Provide the [x, y] coordinate of the cell's center where the given text is located.  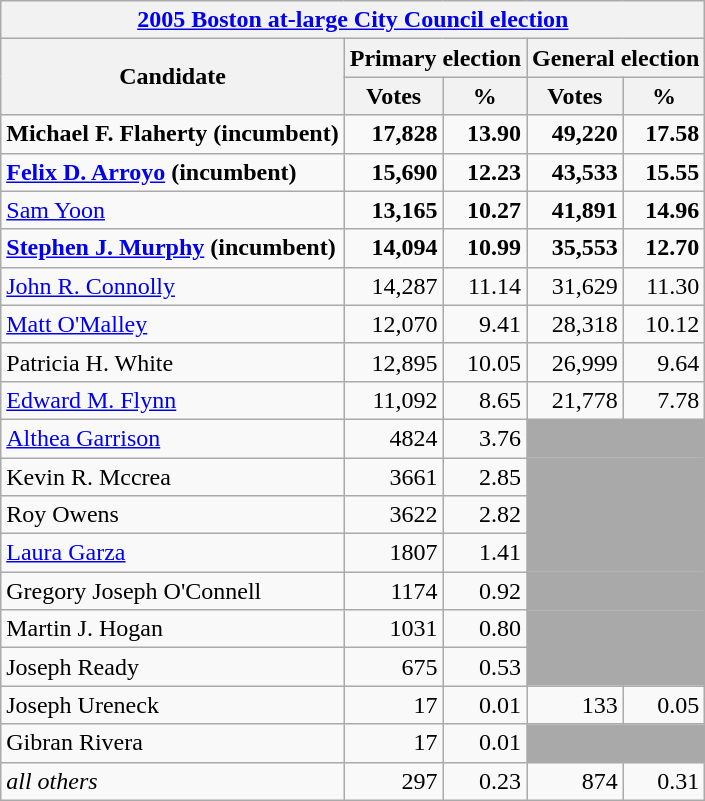
12.23 [484, 172]
14,094 [394, 248]
10.12 [664, 324]
13.90 [484, 134]
Joseph Ready [172, 667]
675 [394, 667]
874 [576, 781]
35,553 [576, 248]
10.99 [484, 248]
Patricia H. White [172, 362]
Althea Garrison [172, 438]
Roy Owens [172, 515]
2.85 [484, 477]
Martin J. Hogan [172, 629]
Sam Yoon [172, 210]
31,629 [576, 286]
Kevin R. Mccrea [172, 477]
10.05 [484, 362]
0.53 [484, 667]
0.31 [664, 781]
0.05 [664, 705]
21,778 [576, 400]
13,165 [394, 210]
12,895 [394, 362]
11,092 [394, 400]
Laura Garza [172, 553]
0.80 [484, 629]
3.76 [484, 438]
Gibran Rivera [172, 743]
Gregory Joseph O'Connell [172, 591]
1807 [394, 553]
43,533 [576, 172]
28,318 [576, 324]
11.30 [664, 286]
Stephen J. Murphy (incumbent) [172, 248]
26,999 [576, 362]
133 [576, 705]
2.82 [484, 515]
7.78 [664, 400]
Candidate [172, 77]
14.96 [664, 210]
John R. Connolly [172, 286]
Matt O'Malley [172, 324]
4824 [394, 438]
1174 [394, 591]
1.41 [484, 553]
41,891 [576, 210]
Joseph Ureneck [172, 705]
0.23 [484, 781]
49,220 [576, 134]
12.70 [664, 248]
12,070 [394, 324]
297 [394, 781]
all others [172, 781]
1031 [394, 629]
17.58 [664, 134]
11.14 [484, 286]
10.27 [484, 210]
9.64 [664, 362]
8.65 [484, 400]
Michael F. Flaherty (incumbent) [172, 134]
3661 [394, 477]
17,828 [394, 134]
9.41 [484, 324]
Edward M. Flynn [172, 400]
3622 [394, 515]
14,287 [394, 286]
General election [616, 58]
0.92 [484, 591]
15.55 [664, 172]
15,690 [394, 172]
2005 Boston at-large City Council election [353, 20]
Primary election [435, 58]
Felix D. Arroyo (incumbent) [172, 172]
